Capture the cell that displays the provided text and extract its [X, Y] central coordinate. 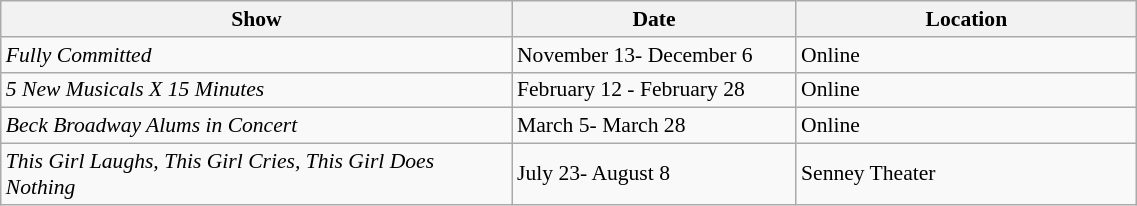
July 23- August 8 [654, 174]
Beck Broadway Alums in Concert [256, 126]
February 12 - February 28 [654, 90]
Fully Committed [256, 55]
Senney Theater [966, 174]
November 13- December 6 [654, 55]
March 5- March 28 [654, 126]
5 New Musicals X 15 Minutes [256, 90]
Location [966, 19]
Date [654, 19]
This Girl Laughs, This Girl Cries, This Girl Does Nothing [256, 174]
Show [256, 19]
